Provide the [x, y] coordinate of the cell's center where the given text is located.  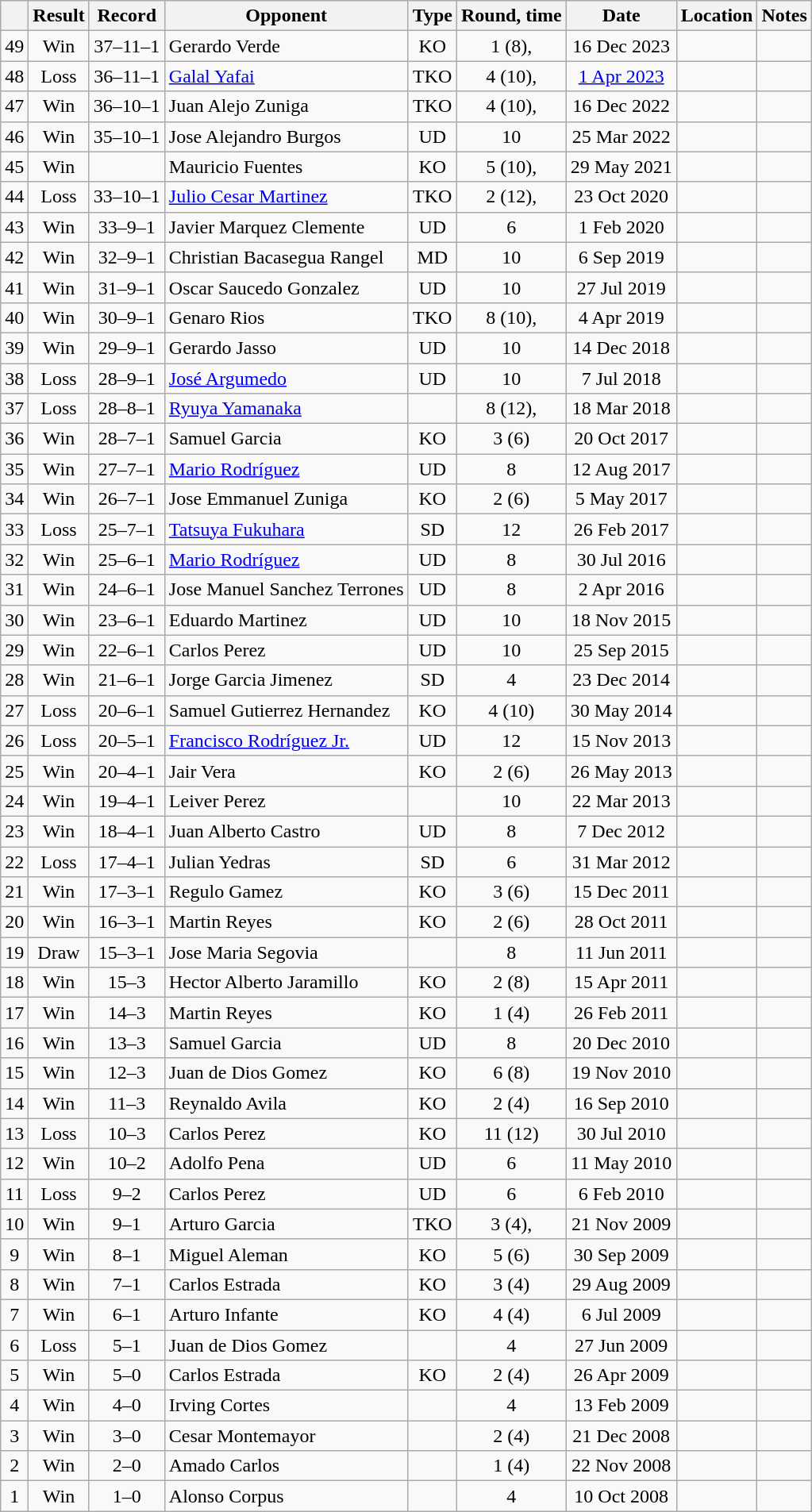
9 [14, 1254]
46 [14, 137]
26–7–1 [127, 499]
Jorge Garcia Jimenez [286, 680]
5–1 [127, 1345]
Type [432, 16]
18 [14, 983]
29–9–1 [127, 348]
Juan Alberto Castro [286, 831]
28–9–1 [127, 379]
27 [14, 710]
Reynaldo Avila [286, 1103]
12 Aug 2017 [621, 469]
11–3 [127, 1103]
18 Nov 2015 [621, 620]
35–10–1 [127, 137]
35 [14, 469]
Adolfo Pena [286, 1164]
30 Sep 2009 [621, 1254]
7 Dec 2012 [621, 831]
18 Mar 2018 [621, 409]
31 Mar 2012 [621, 861]
28–8–1 [127, 409]
Gerardo Verde [286, 46]
32–9–1 [127, 257]
2 (8) [511, 983]
Christian Bacasegua Rangel [286, 257]
23–6–1 [127, 620]
9–1 [127, 1224]
47 [14, 106]
7–1 [127, 1284]
Galal Yafai [286, 76]
15 Dec 2011 [621, 892]
6 Jul 2009 [621, 1314]
Jose Manuel Sanchez Terrones [286, 590]
Arturo Garcia [286, 1224]
8 (10), [511, 317]
26 May 2013 [621, 771]
39 [14, 348]
13–3 [127, 1043]
11 Jun 2011 [621, 952]
37 [14, 409]
5 [14, 1375]
17–4–1 [127, 861]
3–0 [127, 1436]
1 Feb 2020 [621, 227]
5 (10), [511, 167]
Result [59, 16]
26 Apr 2009 [621, 1375]
30 May 2014 [621, 710]
Amado Carlos [286, 1466]
16 Sep 2010 [621, 1103]
38 [14, 379]
5 May 2017 [621, 499]
28 [14, 680]
24–6–1 [127, 590]
16 Dec 2023 [621, 46]
21 Nov 2009 [621, 1224]
25 Mar 2022 [621, 137]
24 [14, 801]
20–4–1 [127, 771]
12–3 [127, 1073]
36–10–1 [127, 106]
27–7–1 [127, 469]
25–7–1 [127, 529]
Oscar Saucedo Gonzalez [286, 287]
40 [14, 317]
13 Feb 2009 [621, 1406]
Jose Maria Segovia [286, 952]
22 [14, 861]
15 Apr 2011 [621, 983]
29 May 2021 [621, 167]
Mauricio Fuentes [286, 167]
5–0 [127, 1375]
41 [14, 287]
Regulo Gamez [286, 892]
Javier Marquez Clemente [286, 227]
6–1 [127, 1314]
30 [14, 620]
21–6–1 [127, 680]
Genaro Rios [286, 317]
25 [14, 771]
MD [432, 257]
17–3–1 [127, 892]
18–4–1 [127, 831]
8 (12), [511, 409]
29 Aug 2009 [621, 1284]
2 (12), [511, 197]
31–9–1 [127, 287]
Tatsuya Fukuhara [286, 529]
11 (12) [511, 1133]
22 Mar 2013 [621, 801]
23 [14, 831]
Location [717, 16]
28 Oct 2011 [621, 922]
11 May 2010 [621, 1164]
15 [14, 1073]
15–3 [127, 983]
19 Nov 2010 [621, 1073]
49 [14, 46]
27 Jul 2019 [621, 287]
3 (4), [511, 1224]
14–3 [127, 1013]
Date [621, 16]
21 [14, 892]
Gerardo Jasso [286, 348]
Miguel Aleman [286, 1254]
16 [14, 1043]
6 (8) [511, 1073]
20 Oct 2017 [621, 439]
20 Dec 2010 [621, 1043]
36 [14, 439]
10–3 [127, 1133]
Opponent [286, 16]
Cesar Montemayor [286, 1436]
19–4–1 [127, 801]
Jose Emmanuel Zuniga [286, 499]
43 [14, 227]
26 Feb 2017 [621, 529]
22 Nov 2008 [621, 1466]
27 Jun 2009 [621, 1345]
45 [14, 167]
Eduardo Martinez [286, 620]
Julian Yedras [286, 861]
1 (8), [511, 46]
16 Dec 2022 [621, 106]
3 [14, 1436]
2–0 [127, 1466]
Leiver Perez [286, 801]
30 Jul 2010 [621, 1133]
23 Dec 2014 [621, 680]
Juan Alejo Zuniga [286, 106]
José Argumedo [286, 379]
4 (10) [511, 710]
Irving Cortes [286, 1406]
31 [14, 590]
25 Sep 2015 [621, 650]
Samuel Gutierrez Hernandez [286, 710]
15 Nov 2013 [621, 741]
Notes [784, 16]
19 [14, 952]
37–11–1 [127, 46]
21 Dec 2008 [621, 1436]
2 [14, 1466]
30–9–1 [127, 317]
4 (4) [511, 1314]
17 [14, 1013]
13 [14, 1133]
23 Oct 2020 [621, 197]
3 (4) [511, 1284]
Ryuya Yamanaka [286, 409]
34 [14, 499]
1 Apr 2023 [621, 76]
26 Feb 2011 [621, 1013]
Jose Alejandro Burgos [286, 137]
29 [14, 650]
14 Dec 2018 [621, 348]
5 (6) [511, 1254]
Draw [59, 952]
6 Sep 2019 [621, 257]
14 [14, 1103]
16–3–1 [127, 922]
8–1 [127, 1254]
10 Oct 2008 [621, 1496]
1–0 [127, 1496]
22–6–1 [127, 650]
25–6–1 [127, 560]
20–6–1 [127, 710]
Alonso Corpus [286, 1496]
33–10–1 [127, 197]
Round, time [511, 16]
20 [14, 922]
32 [14, 560]
28–7–1 [127, 439]
30 Jul 2016 [621, 560]
20–5–1 [127, 741]
1 [14, 1496]
4–0 [127, 1406]
26 [14, 741]
6 Feb 2010 [621, 1194]
33 [14, 529]
7 Jul 2018 [621, 379]
36–11–1 [127, 76]
2 Apr 2016 [621, 590]
Julio Cesar Martinez [286, 197]
Hector Alberto Jaramillo [286, 983]
9–2 [127, 1194]
Francisco Rodríguez Jr. [286, 741]
11 [14, 1194]
Jair Vera [286, 771]
Arturo Infante [286, 1314]
7 [14, 1314]
4 Apr 2019 [621, 317]
33–9–1 [127, 227]
42 [14, 257]
44 [14, 197]
48 [14, 76]
Record [127, 16]
10–2 [127, 1164]
15–3–1 [127, 952]
